Output the [x, y] coordinate of the center of the cell containing the given text.  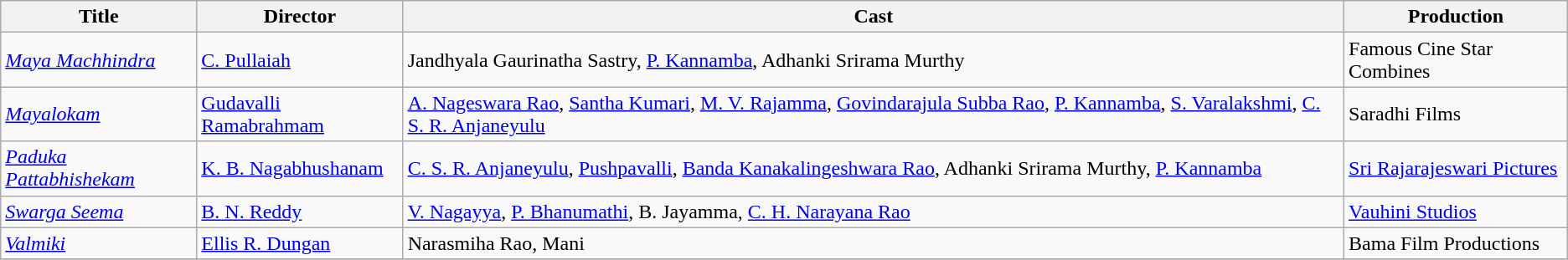
Saradhi Films [1456, 114]
A. Nageswara Rao, Santha Kumari, M. V. Rajamma, Govindarajula Subba Rao, P. Kannamba, S. Varalakshmi, C. S. R. Anjaneyulu [873, 114]
B. N. Reddy [300, 212]
Sri Rajarajeswari Pictures [1456, 169]
Narasmiha Rao, Mani [873, 243]
Bama Film Productions [1456, 243]
K. B. Nagabhushanam [300, 169]
Ellis R. Dungan [300, 243]
C. Pullaiah [300, 60]
V. Nagayya, P. Bhanumathi, B. Jayamma, C. H. Narayana Rao [873, 212]
Gudavalli Ramabrahmam [300, 114]
Director [300, 17]
Vauhini Studios [1456, 212]
Paduka Pattabhishekam [99, 169]
Jandhyala Gaurinatha Sastry, P. Kannamba, Adhanki Srirama Murthy [873, 60]
Valmiki [99, 243]
Title [99, 17]
Swarga Seema [99, 212]
Maya Machhindra [99, 60]
Mayalokam [99, 114]
Production [1456, 17]
C. S. R. Anjaneyulu, Pushpavalli, Banda Kanakalingeshwara Rao, Adhanki Srirama Murthy, P. Kannamba [873, 169]
Famous Cine Star Combines [1456, 60]
Cast [873, 17]
